Search for the cell housing the specified text and yield its (X, Y) center coordinate. 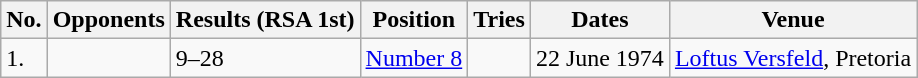
Dates (600, 20)
Position (414, 20)
Tries (500, 20)
Number 8 (414, 58)
1. (24, 58)
22 June 1974 (600, 58)
No. (24, 20)
9–28 (265, 58)
Opponents (108, 20)
Results (RSA 1st) (265, 20)
Venue (792, 20)
Loftus Versfeld, Pretoria (792, 58)
